Detect which cell encompasses the target text, then output its [X, Y] center coordinate. 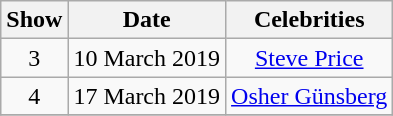
4 [34, 96]
Date [147, 20]
17 March 2019 [147, 96]
Osher Günsberg [310, 96]
Steve Price [310, 58]
10 March 2019 [147, 58]
Celebrities [310, 20]
3 [34, 58]
Show [34, 20]
